Determine the [x, y] coordinate at the center of the cell enclosing the given text.  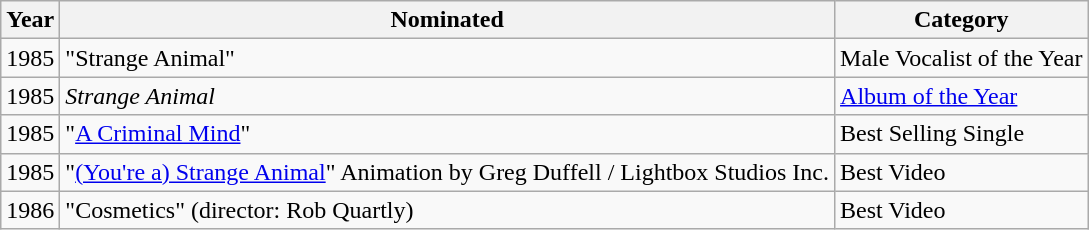
Nominated [448, 20]
Strange Animal [448, 96]
"A Criminal Mind" [448, 134]
Year [30, 20]
1986 [30, 210]
Best Selling Single [962, 134]
Male Vocalist of the Year [962, 58]
"Cosmetics" (director: Rob Quartly) [448, 210]
Album of the Year [962, 96]
Category [962, 20]
"(You're a) Strange Animal" Animation by Greg Duffell / Lightbox Studios Inc. [448, 172]
"Strange Animal" [448, 58]
